Pinpoint the cell where the given text exists, returning its (X, Y) midpoint coordinate. 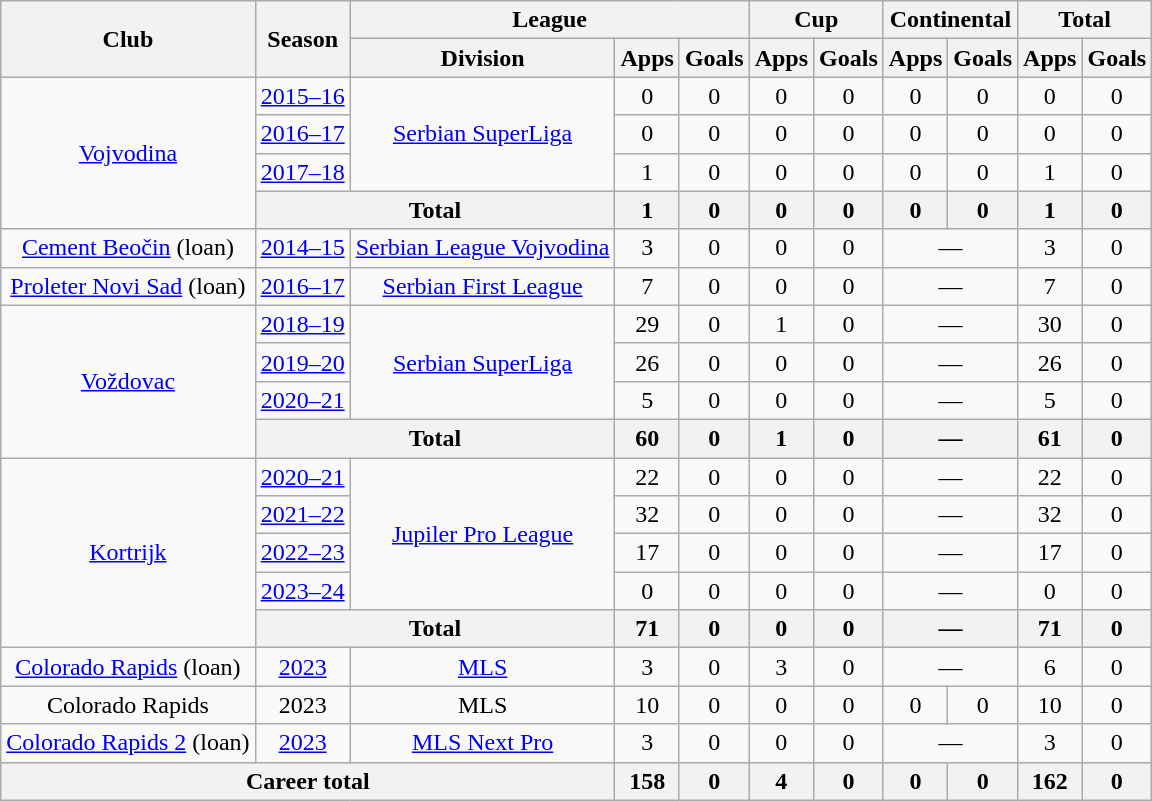
Vojvodina (128, 153)
Serbian First League (482, 286)
2022–23 (302, 553)
6 (1050, 667)
Voždovac (128, 381)
2018–19 (302, 324)
2015–16 (302, 96)
29 (647, 324)
2023–24 (302, 591)
League (550, 20)
4 (781, 781)
Kortrijk (128, 553)
MLS Next Pro (482, 743)
Cement Beočin (loan) (128, 248)
Season (302, 39)
162 (1050, 781)
60 (647, 438)
61 (1050, 438)
Continental (950, 20)
2014–15 (302, 248)
2019–20 (302, 362)
Club (128, 39)
Colorado Rapids (loan) (128, 667)
Division (482, 58)
Colorado Rapids 2 (loan) (128, 743)
30 (1050, 324)
2021–22 (302, 515)
Proleter Novi Sad (loan) (128, 286)
Colorado Rapids (128, 705)
Career total (308, 781)
Cup (816, 20)
Jupiler Pro League (482, 534)
Serbian League Vojvodina (482, 248)
2017–18 (302, 172)
158 (647, 781)
